Pinpoint the cell where the given text exists, returning its (X, Y) midpoint coordinate. 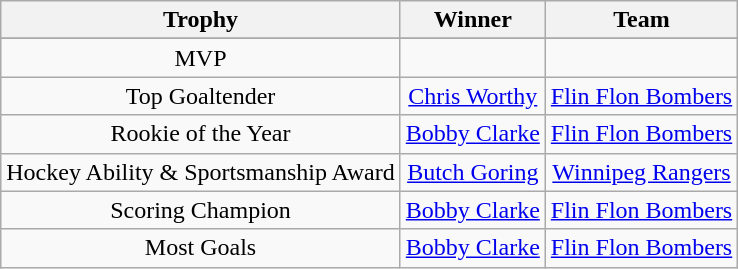
Hockey Ability & Sportsmanship Award (201, 172)
Winner (472, 20)
MVP (201, 58)
Chris Worthy (472, 96)
Most Goals (201, 248)
Rookie of the Year (201, 134)
Top Goaltender (201, 96)
Scoring Champion (201, 210)
Butch Goring (472, 172)
Trophy (201, 20)
Winnipeg Rangers (641, 172)
Team (641, 20)
